Provide the [X, Y] coordinate of the cell's center where the given text is located.  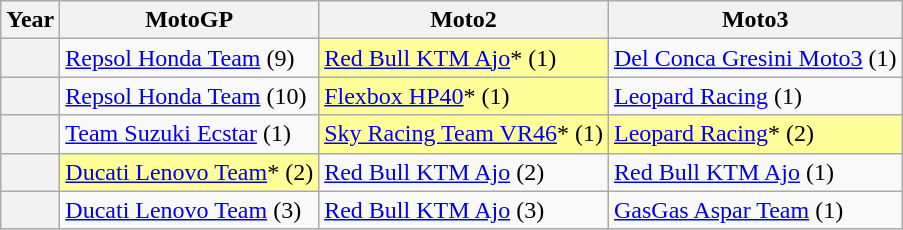
Del Conca Gresini Moto3 (1) [755, 58]
MotoGP [190, 20]
Red Bull KTM Ajo (3) [464, 210]
Repsol Honda Team (9) [190, 58]
Moto2 [464, 20]
Leopard Racing* (2) [755, 134]
Red Bull KTM Ajo (1) [755, 172]
Leopard Racing (1) [755, 96]
Ducati Lenovo Team (3) [190, 210]
Flexbox HP40* (1) [464, 96]
Team Suzuki Ecstar (1) [190, 134]
Red Bull KTM Ajo (2) [464, 172]
Repsol Honda Team (10) [190, 96]
Sky Racing Team VR46* (1) [464, 134]
Moto3 [755, 20]
GasGas Aspar Team (1) [755, 210]
Ducati Lenovo Team* (2) [190, 172]
Red Bull KTM Ajo* (1) [464, 58]
Year [30, 20]
